Detect which cell encompasses the target text, then output its [x, y] center coordinate. 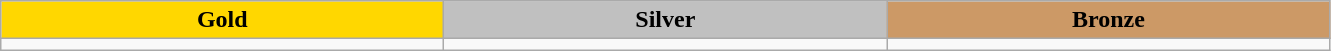
Bronze [1108, 20]
Gold [222, 20]
Silver [666, 20]
